Output the [x, y] coordinate of the center of the cell containing the given text.  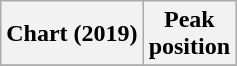
Peakposition [189, 34]
Chart (2019) [72, 34]
